Find where the given text appears and provide that cell's center as [X, Y] coordinate. 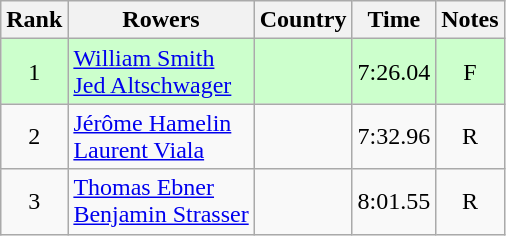
7:26.04 [394, 72]
Jérôme HamelinLaurent Viala [161, 136]
7:32.96 [394, 136]
F [470, 72]
Country [303, 20]
Notes [470, 20]
William SmithJed Altschwager [161, 72]
Rowers [161, 20]
2 [34, 136]
1 [34, 72]
Thomas EbnerBenjamin Strasser [161, 202]
3 [34, 202]
Rank [34, 20]
8:01.55 [394, 202]
Time [394, 20]
